Return the [x, y] coordinate for the center point of the cell that contains the specified text.  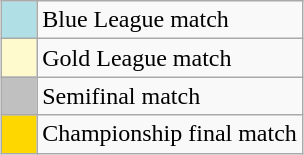
Semifinal match [170, 96]
Championship final match [170, 134]
Blue League match [170, 20]
Gold League match [170, 58]
